Detect which cell encompasses the target text, then output its (X, Y) center coordinate. 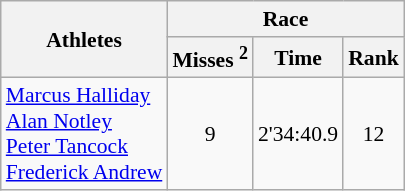
Time (298, 58)
9 (210, 134)
12 (374, 134)
2'34:40.9 (298, 134)
Misses 2 (210, 58)
Athletes (84, 40)
Marcus HallidayAlan NotleyPeter TancockFrederick Andrew (84, 134)
Race (285, 19)
Rank (374, 58)
